Output the [X, Y] coordinate of the center of the cell containing the given text.  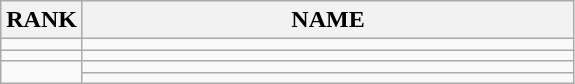
RANK [42, 20]
NAME [328, 20]
